Identify which cell holds the provided text, then report its (x, y) central coordinate. 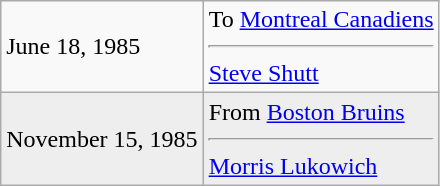
To Montreal CanadiensSteve Shutt (321, 47)
From Boston BruinsMorris Lukowich (321, 139)
November 15, 1985 (102, 139)
June 18, 1985 (102, 47)
